Return [X, Y] of the center of cell containing provided text 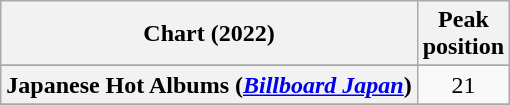
Japanese Hot Albums (Billboard Japan) [209, 85]
Chart (2022) [209, 34]
21 [463, 85]
Peakposition [463, 34]
